Pinpoint the cell where the given text exists, returning its (x, y) midpoint coordinate. 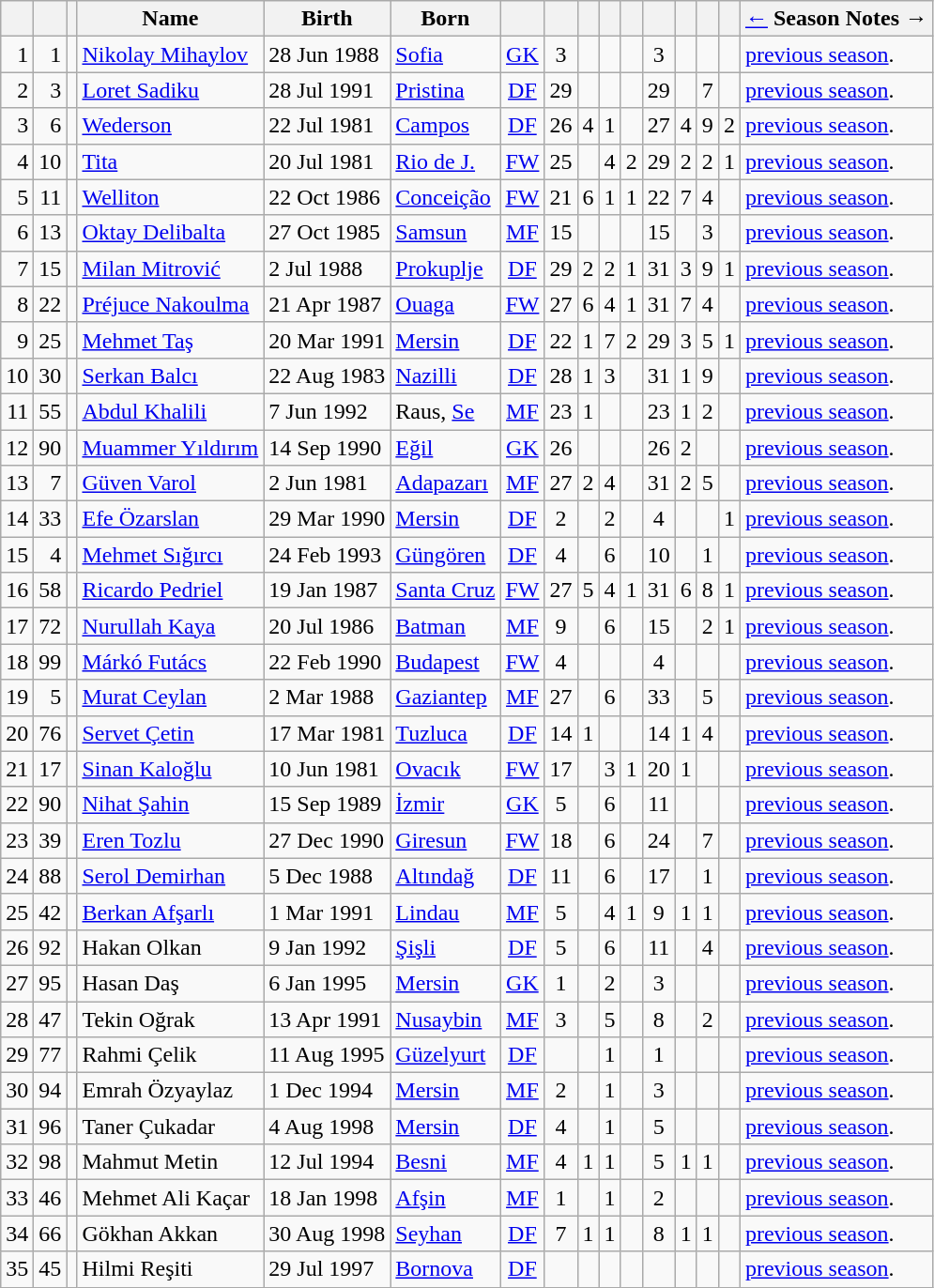
İzmir (445, 805)
Eren Tozlu (171, 840)
Muammer Yıldırım (171, 448)
Nikolay Mihaylov (171, 54)
24 Feb 1993 (327, 555)
Hakan Olkan (171, 947)
20 Jul 1981 (327, 161)
Ouaga (445, 304)
12 Jul 1994 (327, 1162)
18 Jan 1998 (327, 1198)
Tita (171, 161)
Márkó Futács (171, 662)
Budapest (445, 662)
96 (51, 1127)
76 (51, 733)
Sinan Kaloğlu (171, 769)
Nazilli (445, 376)
88 (51, 876)
Nurullah Kaya (171, 626)
Lindau (445, 912)
Emrah Özyaylaz (171, 1091)
27 Dec 1990 (327, 840)
Ricardo Pedriel (171, 590)
22 Feb 1990 (327, 662)
Samsun (445, 233)
39 (51, 840)
Nihat Şahin (171, 805)
Oktay Delibalta (171, 233)
2 Jun 1981 (327, 483)
Name (171, 19)
Pristina (445, 90)
Servet Çetin (171, 733)
92 (51, 947)
35 (17, 1269)
6 Jan 1995 (327, 983)
22 Oct 1986 (327, 197)
Güven Varol (171, 483)
Murat Ceylan (171, 698)
2 Mar 1988 (327, 698)
30 Aug 1998 (327, 1234)
Güzelyurt (445, 1055)
4 Aug 1998 (327, 1127)
Şişli (445, 947)
Rio de J. (445, 161)
Berkan Afşarlı (171, 912)
58 (51, 590)
Besni (445, 1162)
Güngören (445, 555)
Santa Cruz (445, 590)
34 (17, 1234)
12 (17, 448)
47 (51, 1019)
10 Jun 1981 (327, 769)
29 Mar 1990 (327, 519)
9 Jan 1992 (327, 947)
45 (51, 1269)
19 Jan 1987 (327, 590)
Birth (327, 19)
Mehmet Taş (171, 340)
19 (17, 698)
94 (51, 1091)
28 Jul 1991 (327, 90)
98 (51, 1162)
Gaziantep (445, 698)
Campos (445, 126)
21 Apr 1987 (327, 304)
Nusaybin (445, 1019)
20 Jul 1986 (327, 626)
99 (51, 662)
Abdul Khalili (171, 411)
46 (51, 1198)
Prokuplje (445, 268)
Mehmet Ali Kaçar (171, 1198)
← Season Notes → (835, 19)
Loret Sadiku (171, 90)
14 Sep 1990 (327, 448)
17 Mar 1981 (327, 733)
Eğil (445, 448)
Rahmi Çelik (171, 1055)
Hasan Daş (171, 983)
Taner Çukadar (171, 1127)
Altındağ (445, 876)
Afşin (445, 1198)
Efe Özarslan (171, 519)
15 Sep 1989 (327, 805)
Serkan Balcı (171, 376)
Wederson (171, 126)
Born (445, 19)
2 Jul 1988 (327, 268)
Gökhan Akkan (171, 1234)
Hilmi Reşiti (171, 1269)
Batman (445, 626)
Serol Demirhan (171, 876)
95 (51, 983)
77 (51, 1055)
Conceição (445, 197)
1 Mar 1991 (327, 912)
22 Aug 1983 (327, 376)
7 Jun 1992 (327, 411)
Raus, Se (445, 411)
66 (51, 1234)
5 Dec 1988 (327, 876)
16 (17, 590)
42 (51, 912)
Welliton (171, 197)
Giresun (445, 840)
Ovacık (445, 769)
20 Mar 1991 (327, 340)
28 Jun 1988 (327, 54)
Seyhan (445, 1234)
Milan Mitrović (171, 268)
32 (17, 1162)
13 Apr 1991 (327, 1019)
Bornova (445, 1269)
27 Oct 1985 (327, 233)
11 Aug 1995 (327, 1055)
Tekin Oğrak (171, 1019)
29 Jul 1997 (327, 1269)
1 Dec 1994 (327, 1091)
Mahmut Metin (171, 1162)
Mehmet Sığırcı (171, 555)
55 (51, 411)
Sofia (445, 54)
Adapazarı (445, 483)
Tuzluca (445, 733)
Préjuce Nakoulma (171, 304)
22 Jul 1981 (327, 126)
72 (51, 626)
